Capture the cell that displays the provided text and extract its (x, y) central coordinate. 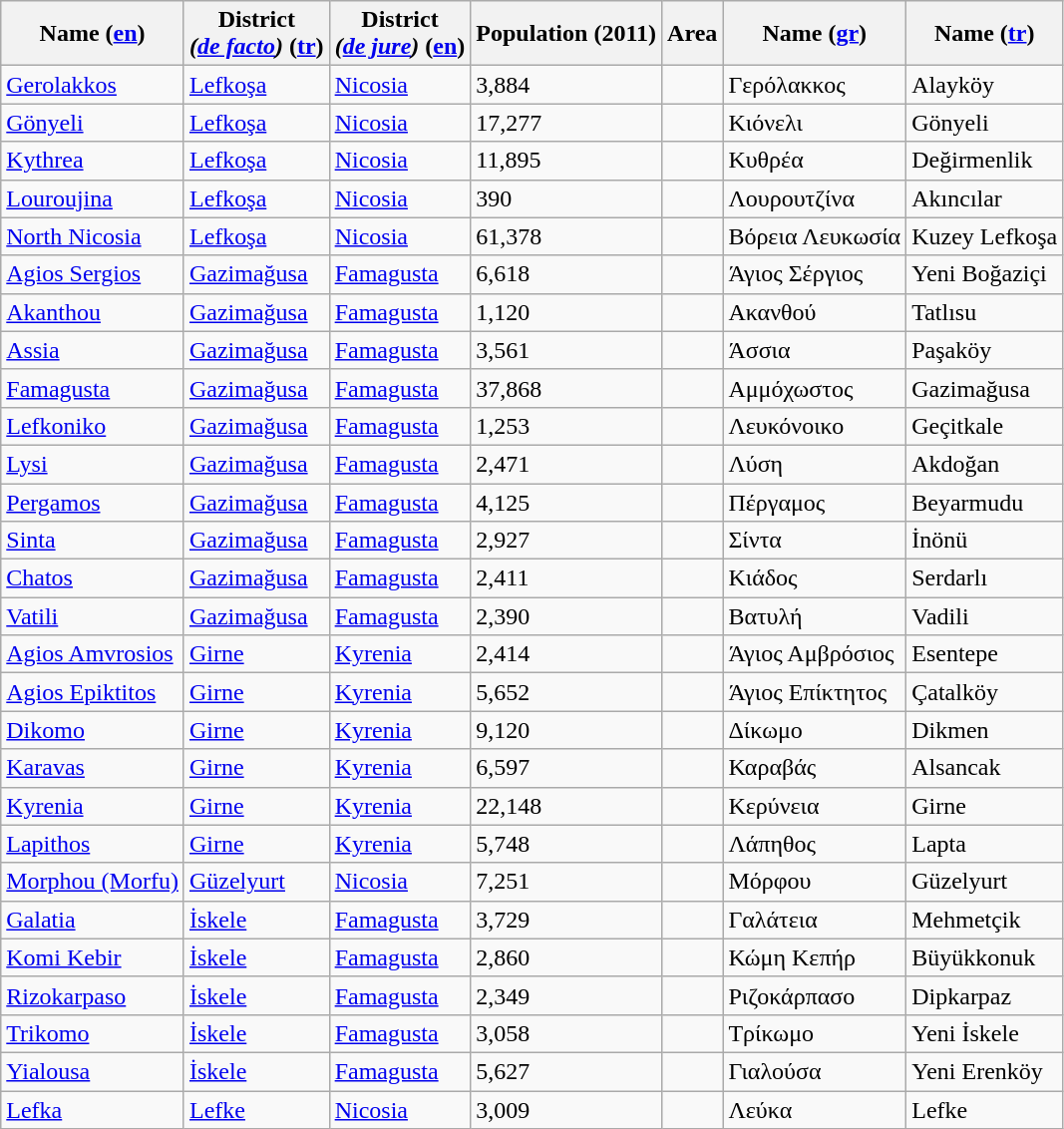
Büyükkonuk (985, 957)
Name (gr) (815, 34)
Yialousa (93, 1071)
Vadili (985, 616)
Τρίκωμο (815, 1033)
Geçitkale (985, 426)
Mehmetçik (985, 920)
Rizokarpaso (93, 995)
Δίκωμο (815, 730)
2,471 (566, 464)
7,251 (566, 882)
5,652 (566, 692)
Değirmenlik (985, 161)
Komi Kebir (93, 957)
Karavas (93, 768)
Morphou (Morfu) (93, 882)
Λάπηθος (815, 844)
6,618 (566, 274)
Καραβάς (815, 768)
Akanthou (93, 312)
Άγιος Επίκτητος (815, 692)
Esentepe (985, 654)
Βατυλή (815, 616)
2,927 (566, 541)
District(de jure) (en) (400, 34)
2,411 (566, 578)
Ακανθού (815, 312)
17,277 (566, 123)
Κιάδος (815, 578)
Lefkoniko (93, 426)
Lefka (93, 1110)
1,120 (566, 312)
Name (tr) (985, 34)
Assia (93, 350)
District(de facto) (tr) (256, 34)
Λύση (815, 464)
Μόρφου (815, 882)
Vatili (93, 616)
Galatia (93, 920)
Tatlısu (985, 312)
37,868 (566, 388)
Λουρουτζίνα (815, 198)
3,058 (566, 1033)
Area (692, 34)
Βόρεια Λευκωσία (815, 236)
Ριζοκάρπασο (815, 995)
390 (566, 198)
Yeni İskele (985, 1033)
Γερόλακκος (815, 85)
3,561 (566, 350)
Alayköy (985, 85)
Agios Amvrosios (93, 654)
Dikomo (93, 730)
Çatalköy (985, 692)
Alsancak (985, 768)
Pergamos (93, 502)
Yeni Erenköy (985, 1071)
Dikmen (985, 730)
Agios Sergios (93, 274)
4,125 (566, 502)
Πέργαμoς (815, 502)
Κιόνελι (815, 123)
Chatos (93, 578)
Gerolakkos (93, 85)
2,390 (566, 616)
5,748 (566, 844)
Αμμόχωστος (815, 388)
Yeni Boğaziçi (985, 274)
Kuzey Lefkoşa (985, 236)
9,120 (566, 730)
Sinta (93, 541)
North Nicosia (93, 236)
2,414 (566, 654)
Άγιος Αμβρόσιος (815, 654)
1,253 (566, 426)
İnönü (985, 541)
Agios Epiktitos (93, 692)
Akdoğan (985, 464)
Λευκόνοικο (815, 426)
11,895 (566, 161)
2,860 (566, 957)
Population (2011) (566, 34)
Kythrea (93, 161)
Κερύνεια (815, 806)
Lapithos (93, 844)
5,627 (566, 1071)
Serdarlı (985, 578)
Σίντα (815, 541)
Dipkarpaz (985, 995)
Trikomo (93, 1033)
Άσσια (815, 350)
Beyarmudu (985, 502)
Άγιος Σέργιος (815, 274)
61,378 (566, 236)
Louroujina (93, 198)
Γιαλούσα (815, 1071)
Lapta (985, 844)
6,597 (566, 768)
22,148 (566, 806)
3,884 (566, 85)
Κώμη Κεπήρ (815, 957)
3,729 (566, 920)
Lysi (93, 464)
Paşaköy (985, 350)
2,349 (566, 995)
Γαλάτεια (815, 920)
Λεύκα (815, 1110)
Name (en) (93, 34)
Κυθρέα (815, 161)
3,009 (566, 1110)
Akıncılar (985, 198)
